Capture the cell that displays the provided text and extract its [X, Y] central coordinate. 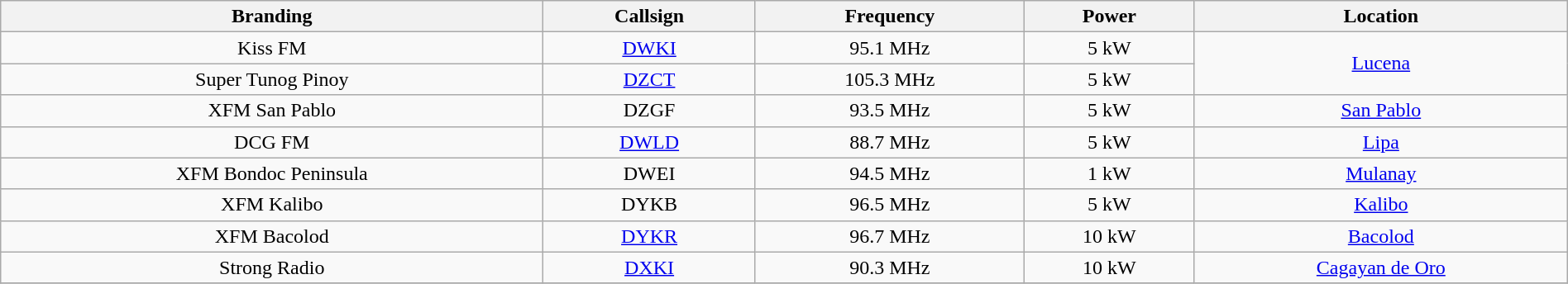
DXKI [650, 267]
1 kW [1109, 173]
San Pablo [1381, 111]
DWKI [650, 48]
DWEI [650, 173]
Super Tunog Pinoy [272, 79]
DCG FM [272, 142]
DZGF [650, 111]
Lipa [1381, 142]
93.5 MHz [890, 111]
DZCT [650, 79]
XFM Bacolod [272, 236]
XFM Bondoc Peninsula [272, 173]
105.3 MHz [890, 79]
Kiss FM [272, 48]
Callsign [650, 17]
Location [1381, 17]
XFM Kalibo [272, 205]
DYKB [650, 205]
Frequency [890, 17]
Bacolod [1381, 236]
88.7 MHz [890, 142]
96.5 MHz [890, 205]
XFM San Pablo [272, 111]
Strong Radio [272, 267]
DWLD [650, 142]
95.1 MHz [890, 48]
Lucena [1381, 64]
DYKR [650, 236]
Mulanay [1381, 173]
Branding [272, 17]
Cagayan de Oro [1381, 267]
94.5 MHz [890, 173]
Power [1109, 17]
Kalibo [1381, 205]
90.3 MHz [890, 267]
96.7 MHz [890, 236]
